Pinpoint the cell where the given text exists, returning its (x, y) midpoint coordinate. 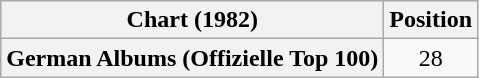
German Albums (Offizielle Top 100) (192, 58)
Chart (1982) (192, 20)
Position (431, 20)
28 (431, 58)
